Determine the (x, y) coordinate at the center of the cell enclosing the given text.  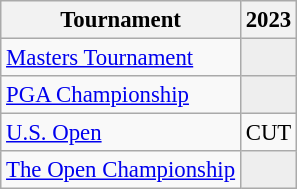
Tournament (121, 20)
2023 (268, 20)
PGA Championship (121, 95)
U.S. Open (121, 133)
CUT (268, 133)
Masters Tournament (121, 58)
The Open Championship (121, 170)
